Search for the cell housing the specified text and yield its [X, Y] center coordinate. 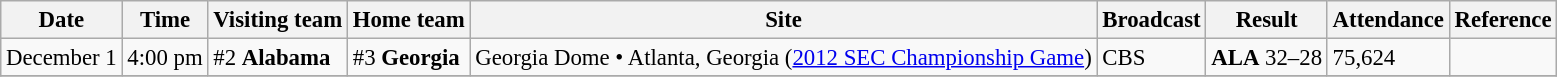
75,624 [1388, 58]
CBS [1152, 58]
#3 Georgia [408, 58]
Result [1266, 20]
Date [62, 20]
December 1 [62, 58]
Time [165, 20]
#2 Alabama [278, 58]
Georgia Dome • Atlanta, Georgia (2012 SEC Championship Game) [784, 58]
Reference [1503, 20]
Site [784, 20]
Broadcast [1152, 20]
Home team [408, 20]
Visiting team [278, 20]
Attendance [1388, 20]
4:00 pm [165, 58]
ALA 32–28 [1266, 58]
